Find where the given text appears and provide that cell's center as (X, Y) coordinate. 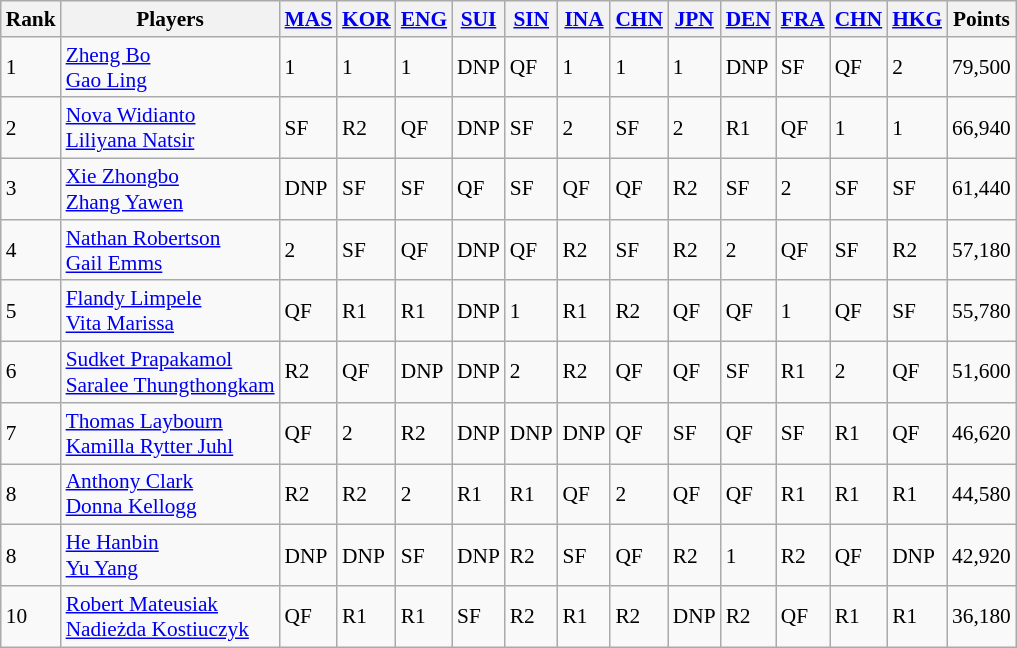
Players (170, 19)
36,180 (982, 616)
JPN (694, 19)
57,180 (982, 250)
4 (31, 250)
55,780 (982, 312)
KOR (366, 19)
46,620 (982, 434)
10 (31, 616)
61,440 (982, 190)
Zheng Bo Gao Ling (170, 68)
DEN (748, 19)
Nova Widianto Liliyana Natsir (170, 128)
HKG (917, 19)
42,920 (982, 556)
79,500 (982, 68)
INA (584, 19)
Flandy Limpele Vita Marissa (170, 312)
7 (31, 434)
Nathan Robertson Gail Emms (170, 250)
Rank (31, 19)
3 (31, 190)
Robert Mateusiak Nadieżda Kostiuczyk (170, 616)
Sudket Prapakamol Saralee Thungthongkam (170, 372)
MAS (308, 19)
FRA (803, 19)
SIN (532, 19)
6 (31, 372)
5 (31, 312)
44,580 (982, 494)
Points (982, 19)
Anthony Clark Donna Kellogg (170, 494)
SUI (478, 19)
He Hanbin Yu Yang (170, 556)
Thomas Laybourn Kamilla Rytter Juhl (170, 434)
66,940 (982, 128)
51,600 (982, 372)
Xie Zhongbo Zhang Yawen (170, 190)
ENG (424, 19)
